Extract the (x, y) coordinate from the center of the cell holding the provided text.  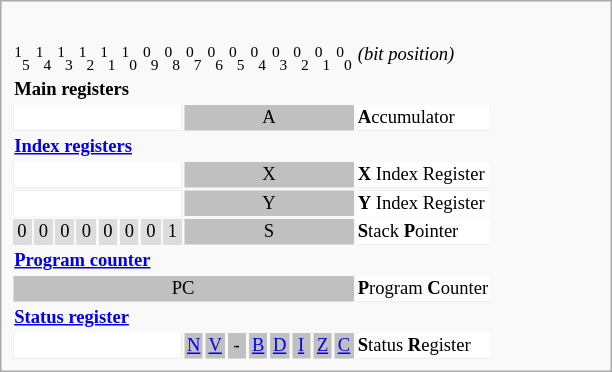
08 (172, 58)
Status Register (422, 347)
I (301, 347)
X Index Register (422, 176)
1 (172, 233)
Stack Pointer (422, 233)
Status register (252, 318)
Program counter (252, 261)
Y Index Register (422, 204)
PC (183, 290)
D (279, 347)
B (258, 347)
02 (301, 58)
10 (129, 58)
V (215, 347)
- (236, 347)
01 (322, 58)
S (268, 233)
04 (258, 58)
Accumulator (422, 119)
06 (215, 58)
07 (193, 58)
Z (322, 347)
15 (22, 58)
X (268, 176)
A (268, 119)
13 (65, 58)
14 (43, 58)
Index registers (252, 147)
00 (344, 58)
(bit position) (422, 58)
Program Counter (422, 290)
12 (86, 58)
11 (108, 58)
N (193, 347)
09 (151, 58)
03 (279, 58)
Main registers (252, 90)
Y (268, 204)
05 (236, 58)
C (344, 347)
